Pinpoint the cell where the given text exists, returning its (x, y) midpoint coordinate. 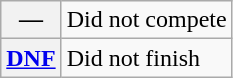
Did not compete (146, 20)
DNF (31, 58)
— (31, 20)
Did not finish (146, 58)
